Return the [X, Y] coordinate for the center point of the cell that contains the specified text.  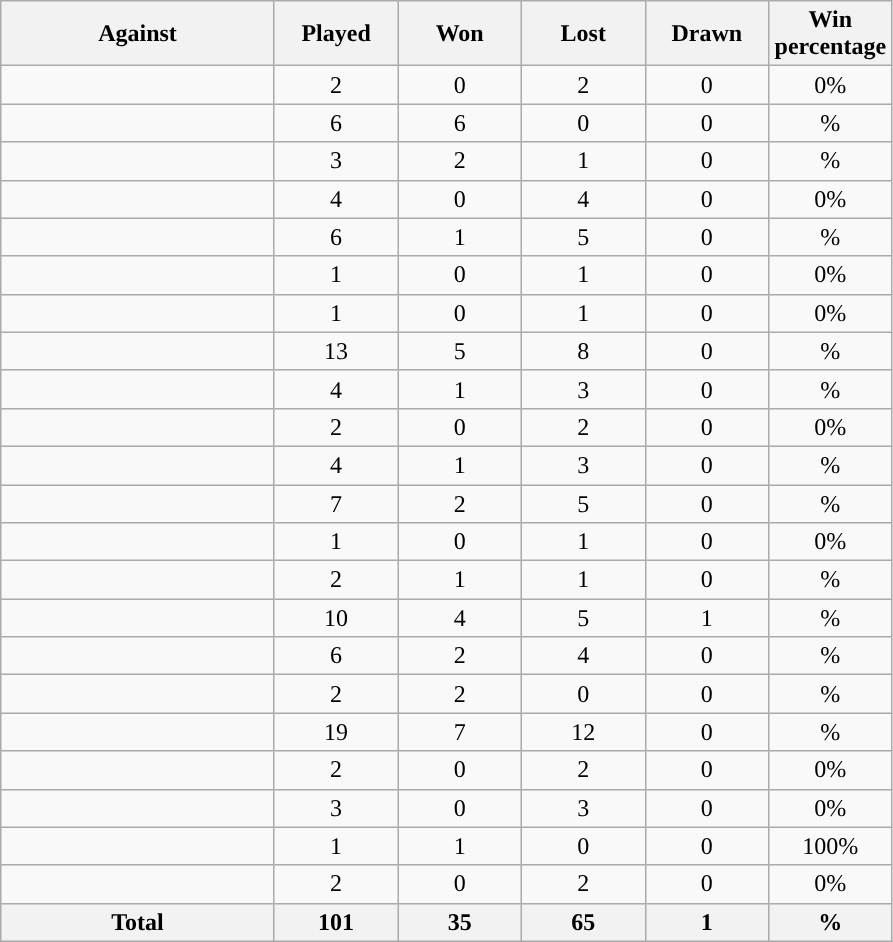
Played [336, 34]
12 [583, 732]
35 [460, 922]
Drawn [707, 34]
Against [138, 34]
65 [583, 922]
19 [336, 732]
Won [460, 34]
Lost [583, 34]
13 [336, 351]
8 [583, 351]
Win percentage [831, 34]
100% [831, 846]
10 [336, 618]
Total [138, 922]
101 [336, 922]
